Extract the [X, Y] coordinate from the center of the cell holding the provided text.  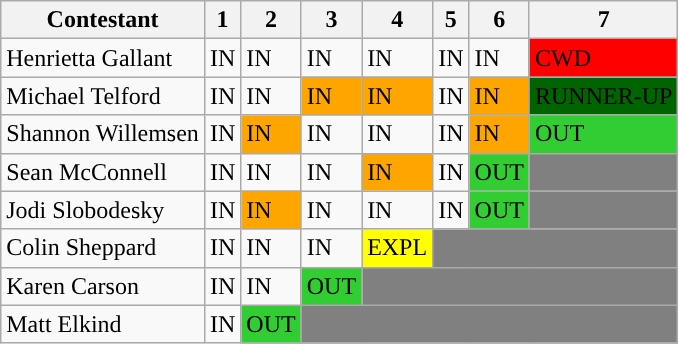
Shannon Willemsen [103, 134]
7 [603, 20]
Sean McConnell [103, 172]
Michael Telford [103, 96]
3 [331, 20]
Karen Carson [103, 286]
Jodi Slobodesky [103, 210]
6 [499, 20]
1 [222, 20]
Contestant [103, 20]
CWD [603, 58]
5 [451, 20]
RUNNER-UP [603, 96]
Colin Sheppard [103, 248]
4 [398, 20]
2 [271, 20]
Matt Elkind [103, 324]
Henrietta Gallant [103, 58]
EXPL [398, 248]
